Return the (x, y) coordinate for the center point of the cell that contains the specified text.  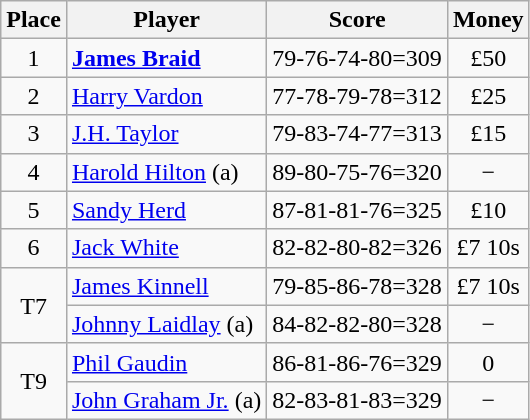
Money (488, 20)
Jack White (166, 248)
6 (34, 248)
86-81-86-76=329 (358, 362)
Sandy Herd (166, 210)
Harry Vardon (166, 96)
£15 (488, 134)
79-83-74-77=313 (358, 134)
T7 (34, 305)
Player (166, 20)
1 (34, 58)
£10 (488, 210)
4 (34, 172)
Place (34, 20)
J.H. Taylor (166, 134)
82-83-81-83=329 (358, 400)
82-82-80-82=326 (358, 248)
T9 (34, 381)
Score (358, 20)
£50 (488, 58)
John Graham Jr. (a) (166, 400)
Phil Gaudin (166, 362)
79-85-86-78=328 (358, 286)
84-82-82-80=328 (358, 324)
Harold Hilton (a) (166, 172)
3 (34, 134)
79-76-74-80=309 (358, 58)
77-78-79-78=312 (358, 96)
2 (34, 96)
87-81-81-76=325 (358, 210)
5 (34, 210)
James Braid (166, 58)
£25 (488, 96)
89-80-75-76=320 (358, 172)
0 (488, 362)
Johnny Laidlay (a) (166, 324)
James Kinnell (166, 286)
